Return [X, Y] of the center of cell containing provided text 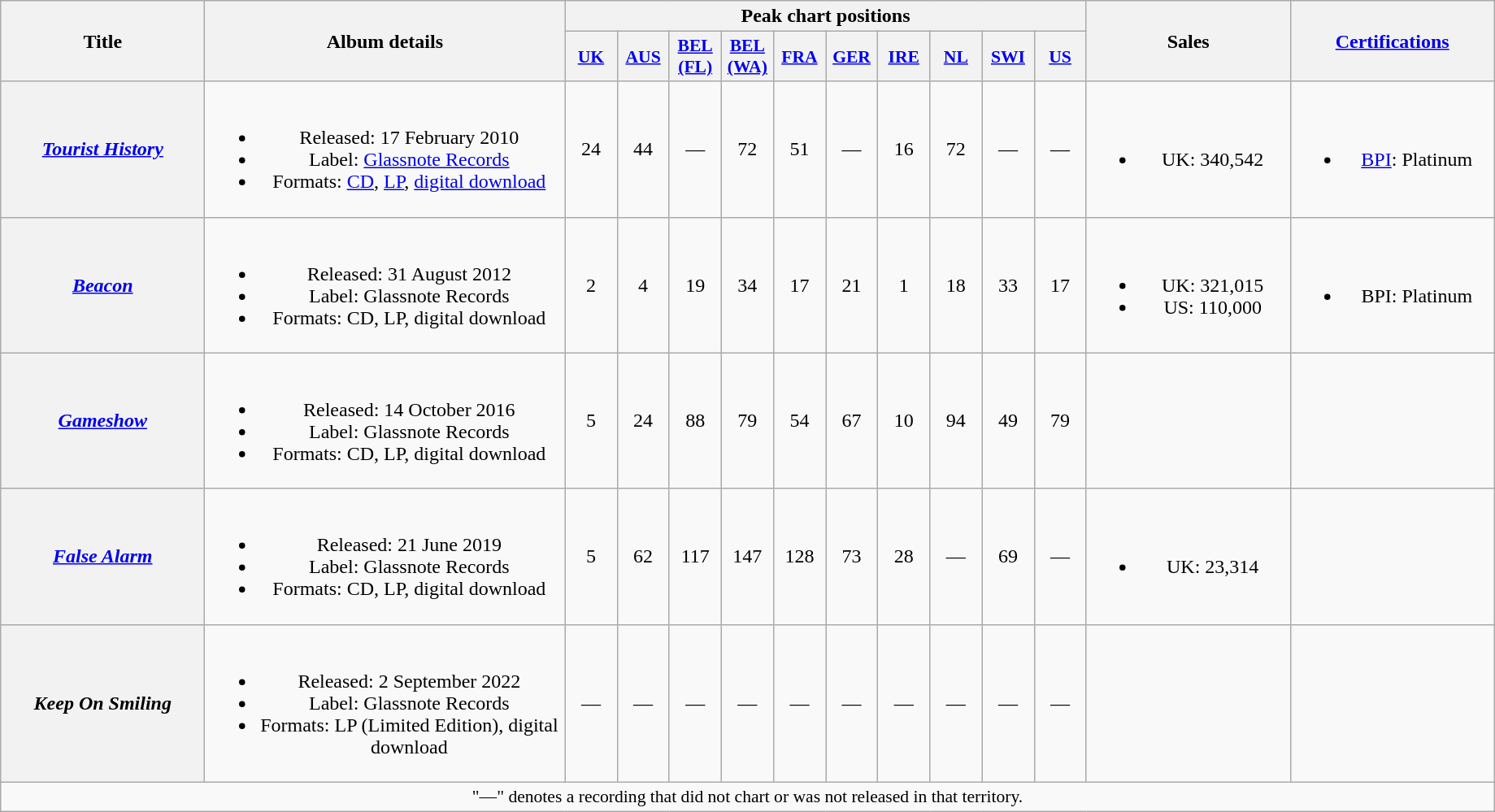
117 [695, 556]
AUS [643, 57]
UK: 23,314 [1189, 556]
Released: 2 September 2022Label: Glassnote RecordsFormats: LP (Limited Edition), digital download [385, 703]
62 [643, 556]
UK: 340,542 [1189, 150]
54 [799, 421]
4 [643, 284]
Title [102, 41]
GER [852, 57]
Album details [385, 41]
Peak chart positions [826, 16]
21 [852, 284]
73 [852, 556]
Certifications [1392, 41]
33 [1008, 284]
44 [643, 150]
16 [904, 150]
18 [956, 284]
94 [956, 421]
19 [695, 284]
NL [956, 57]
Released: 21 June 2019Label: Glassnote RecordsFormats: CD, LP, digital download [385, 556]
US [1060, 57]
Released: 17 February 2010Label: Glassnote RecordsFormats: CD, LP, digital download [385, 150]
SWI [1008, 57]
BEL(FL) [695, 57]
49 [1008, 421]
88 [695, 421]
BEL(WA) [747, 57]
Beacon [102, 284]
Sales [1189, 41]
Tourist History [102, 150]
67 [852, 421]
51 [799, 150]
False Alarm [102, 556]
Keep On Smiling [102, 703]
1 [904, 284]
FRA [799, 57]
Released: 31 August 2012Label: Glassnote RecordsFormats: CD, LP, digital download [385, 284]
IRE [904, 57]
69 [1008, 556]
Released: 14 October 2016Label: Glassnote RecordsFormats: CD, LP, digital download [385, 421]
UK [591, 57]
Gameshow [102, 421]
UK: 321,015US: 110,000 [1189, 284]
34 [747, 284]
"—" denotes a recording that did not chart or was not released in that territory. [748, 797]
10 [904, 421]
147 [747, 556]
128 [799, 556]
28 [904, 556]
2 [591, 284]
